Pinpoint the cell where the given text exists, returning its (X, Y) midpoint coordinate. 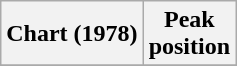
Peakposition (189, 34)
Chart (1978) (72, 34)
